Pinpoint the cell where the given text exists, returning its (X, Y) midpoint coordinate. 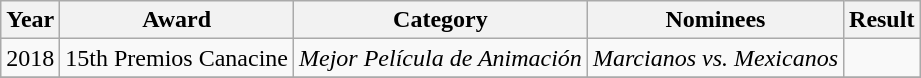
Result (882, 20)
Nominees (715, 20)
Marcianos vs. Mexicanos (715, 58)
15th Premios Canacine (177, 58)
Mejor Película de Animación (441, 58)
Year (30, 20)
Category (441, 20)
Award (177, 20)
2018 (30, 58)
